For the text-containing cell, return its midpoint in [x, y] coordinate format. 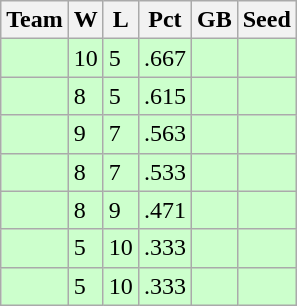
W [86, 20]
.667 [164, 58]
Seed [266, 20]
.615 [164, 96]
.471 [164, 210]
Team [35, 20]
GB [214, 20]
.533 [164, 172]
L [120, 20]
Pct [164, 20]
.563 [164, 134]
